Return [X, Y] of the center of cell containing provided text 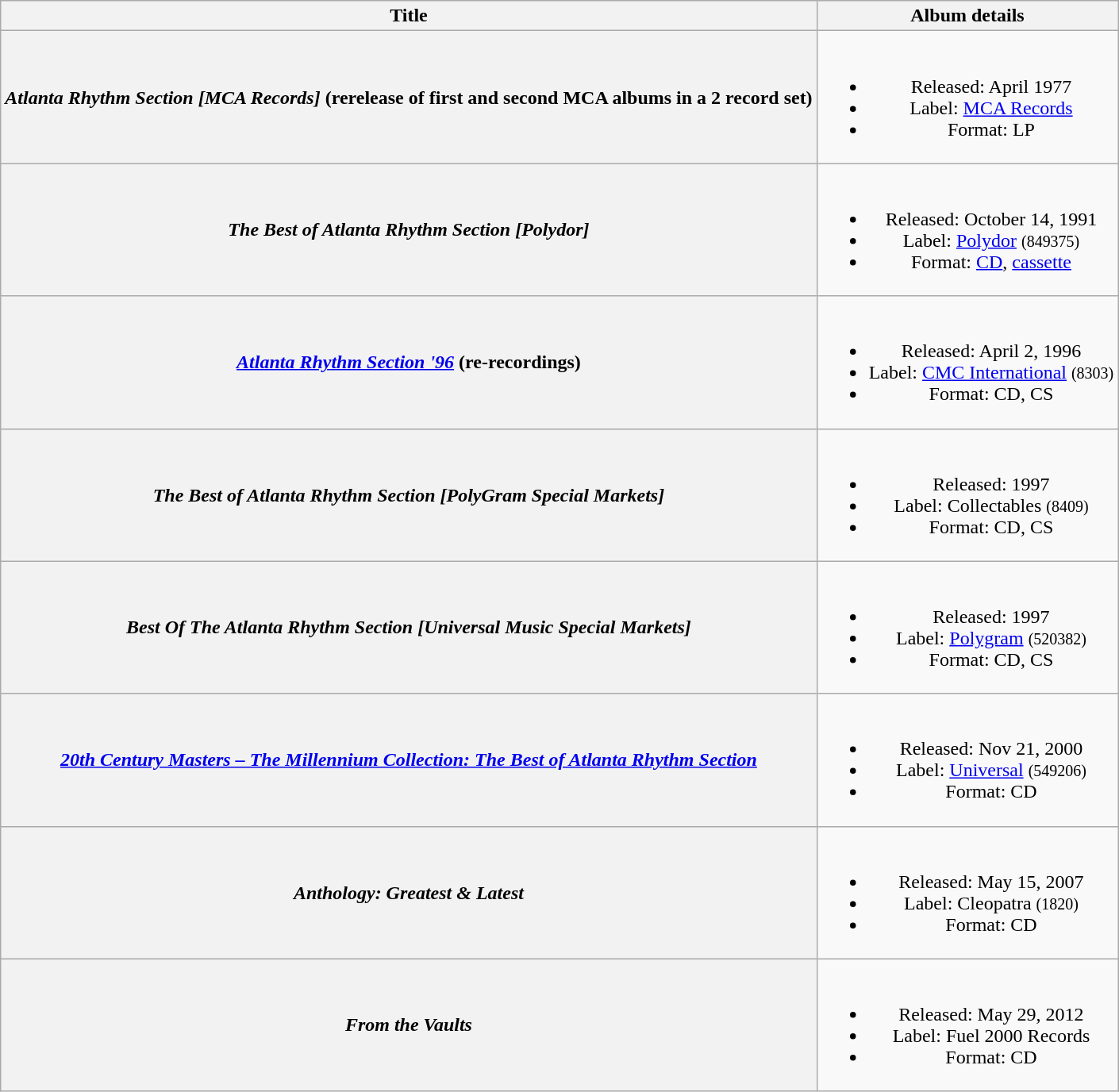
Released: 1997Label: Collectables (8409)Format: CD, CS [967, 495]
Released: May 15, 2007Label: Cleopatra (1820)Format: CD [967, 892]
Title [409, 16]
20th Century Masters – The Millennium Collection: The Best of Atlanta Rhythm Section [409, 760]
Atlanta Rhythm Section '96 (re-recordings) [409, 362]
Anthology: Greatest & Latest [409, 892]
Released: April 2, 1996Label: CMC International (8303)Format: CD, CS [967, 362]
Released: April 1977Label: MCA RecordsFormat: LP [967, 97]
The Best of Atlanta Rhythm Section [Polydor] [409, 230]
Atlanta Rhythm Section [MCA Records] (rerelease of first and second MCA albums in a 2 record set) [409, 97]
The Best of Atlanta Rhythm Section [PolyGram Special Markets] [409, 495]
From the Vaults [409, 1025]
Album details [967, 16]
Released: 1997Label: Polygram (520382)Format: CD, CS [967, 627]
Best Of The Atlanta Rhythm Section [Universal Music Special Markets] [409, 627]
Released: October 14, 1991Label: Polydor (849375)Format: CD, cassette [967, 230]
Released: Nov 21, 2000Label: Universal (549206)Format: CD [967, 760]
Released: May 29, 2012Label: Fuel 2000 RecordsFormat: CD [967, 1025]
